For the text-containing cell, return its midpoint in [x, y] coordinate format. 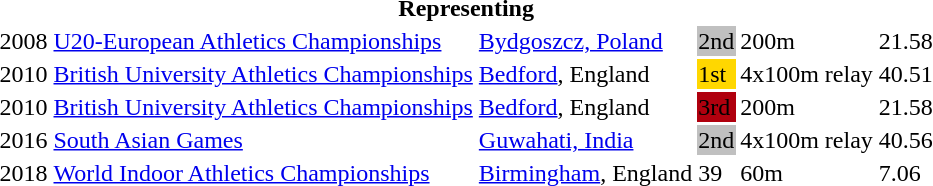
South Asian Games [263, 140]
Bydgoszcz, Poland [585, 41]
Guwahati, India [585, 140]
3rd [716, 107]
1st [716, 74]
U20-European Athletics Championships [263, 41]
